Provide the (x, y) coordinate of the cell's center where the given text is located.  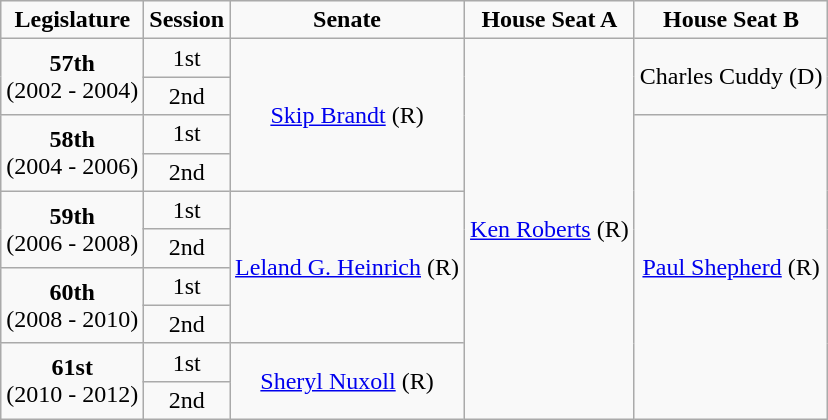
Senate (348, 20)
60th (2008 - 2010) (72, 305)
Charles Cuddy (D) (731, 77)
57th (2002 - 2004) (72, 77)
House Seat A (550, 20)
58th (2004 - 2006) (72, 153)
Paul Shepherd (R) (731, 267)
Legislature (72, 20)
Session (187, 20)
Ken Roberts (R) (550, 230)
Skip Brandt (R) (348, 115)
61st (2010 - 2012) (72, 381)
House Seat B (731, 20)
Sheryl Nuxoll (R) (348, 381)
Leland G. Heinrich (R) (348, 267)
59th (2006 - 2008) (72, 229)
